Determine the [X, Y] coordinate at the center of the cell enclosing the given text.  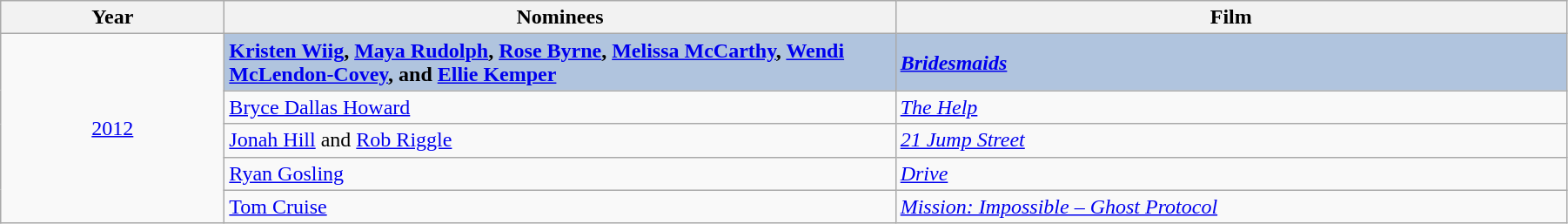
Bridesmaids [1230, 63]
Kristen Wiig, Maya Rudolph, Rose Byrne, Melissa McCarthy, Wendi McLendon-Covey, and Ellie Kemper [560, 63]
The Help [1230, 107]
Mission: Impossible – Ghost Protocol [1230, 207]
Tom Cruise [560, 207]
Ryan Gosling [560, 173]
2012 [113, 129]
Year [113, 17]
Bryce Dallas Howard [560, 107]
Drive [1230, 173]
21 Jump Street [1230, 140]
Nominees [560, 17]
Jonah Hill and Rob Riggle [560, 140]
Film [1230, 17]
